Return the (X, Y) coordinate for the center point of the cell that contains the specified text.  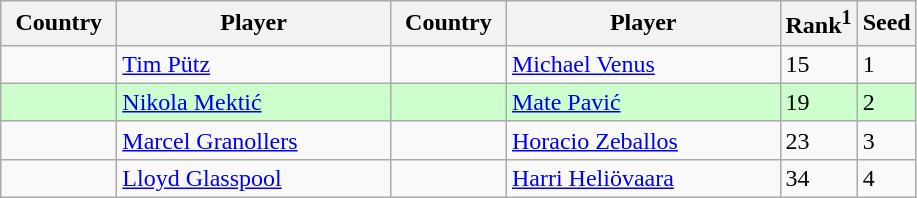
Lloyd Glasspool (254, 178)
Mate Pavić (643, 102)
Tim Pütz (254, 64)
Nikola Mektić (254, 102)
Marcel Granollers (254, 140)
3 (886, 140)
34 (818, 178)
4 (886, 178)
Michael Venus (643, 64)
2 (886, 102)
Seed (886, 24)
1 (886, 64)
Harri Heliövaara (643, 178)
23 (818, 140)
19 (818, 102)
15 (818, 64)
Horacio Zeballos (643, 140)
Rank1 (818, 24)
